Return [X, Y] of the center of cell containing provided text 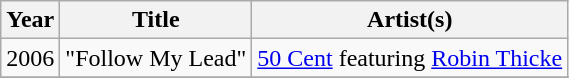
2006 [30, 58]
Artist(s) [410, 20]
Title [156, 20]
Year [30, 20]
50 Cent featuring Robin Thicke [410, 58]
"Follow My Lead" [156, 58]
